Return the [x, y] coordinate for the center point of the cell that contains the specified text.  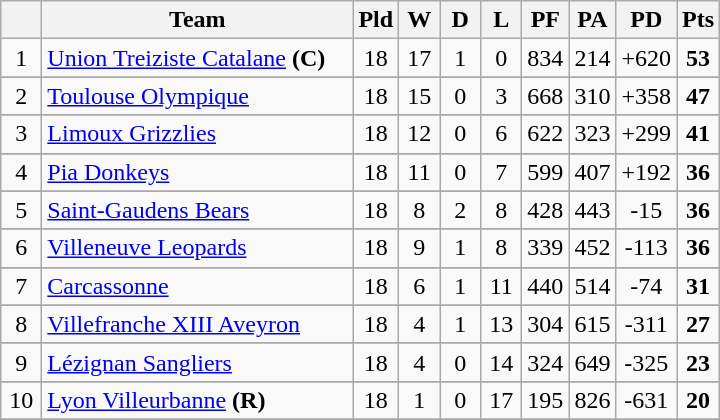
-74 [646, 286]
14 [502, 362]
826 [592, 400]
599 [546, 172]
440 [546, 286]
-325 [646, 362]
310 [592, 96]
+358 [646, 96]
834 [546, 58]
-311 [646, 324]
PA [592, 20]
649 [592, 362]
+192 [646, 172]
-113 [646, 248]
L [502, 20]
514 [592, 286]
Villefranche XIII Aveyron [198, 324]
Lyon Villeurbanne (R) [198, 400]
-631 [646, 400]
Lézignan Sangliers [198, 362]
20 [698, 400]
+620 [646, 58]
31 [698, 286]
Toulouse Olympique [198, 96]
+299 [646, 134]
-15 [646, 210]
195 [546, 400]
Union Treiziste Catalane (C) [198, 58]
Limoux Grizzlies [198, 134]
615 [592, 324]
Saint-Gaudens Bears [198, 210]
452 [592, 248]
443 [592, 210]
PF [546, 20]
324 [546, 362]
622 [546, 134]
Carcassonne [198, 286]
407 [592, 172]
Team [198, 20]
428 [546, 210]
W [420, 20]
323 [592, 134]
339 [546, 248]
13 [502, 324]
Pts [698, 20]
47 [698, 96]
PD [646, 20]
304 [546, 324]
15 [420, 96]
23 [698, 362]
214 [592, 58]
12 [420, 134]
668 [546, 96]
Villeneuve Leopards [198, 248]
Pld [376, 20]
27 [698, 324]
5 [22, 210]
10 [22, 400]
53 [698, 58]
D [460, 20]
41 [698, 134]
Pia Donkeys [198, 172]
